Output the (x, y) coordinate of the center of the cell containing the given text.  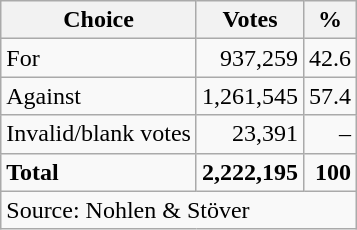
Against (99, 96)
1,261,545 (250, 96)
57.4 (330, 96)
937,259 (250, 58)
42.6 (330, 58)
Source: Nohlen & Stöver (179, 210)
Choice (99, 20)
Total (99, 172)
% (330, 20)
2,222,195 (250, 172)
23,391 (250, 134)
Votes (250, 20)
100 (330, 172)
Invalid/blank votes (99, 134)
– (330, 134)
For (99, 58)
